Return the (X, Y) coordinate for the center point of the cell that contains the specified text.  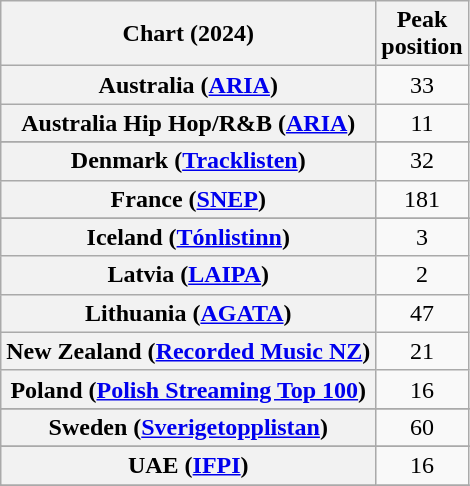
11 (422, 123)
France (SNEP) (188, 199)
UAE (IFPI) (188, 465)
Australia Hip Hop/R&B (ARIA) (188, 123)
Latvia (LAIPA) (188, 275)
Chart (2024) (188, 34)
181 (422, 199)
Denmark (Tracklisten) (188, 161)
Sweden (Sverigetopplistan) (188, 427)
Peakposition (422, 34)
33 (422, 85)
32 (422, 161)
47 (422, 313)
Australia (ARIA) (188, 85)
New Zealand (Recorded Music NZ) (188, 351)
60 (422, 427)
Iceland (Tónlistinn) (188, 237)
Lithuania (AGATA) (188, 313)
2 (422, 275)
3 (422, 237)
Poland (Polish Streaming Top 100) (188, 389)
21 (422, 351)
